Find where the given text appears and provide that cell's center as (x, y) coordinate. 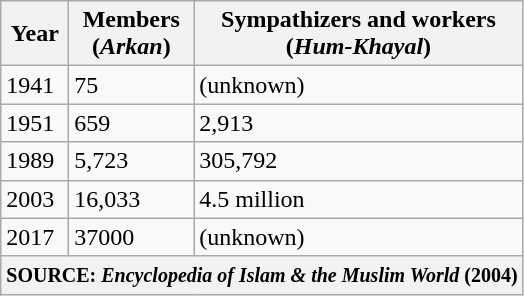
4.5 million (358, 199)
5,723 (132, 161)
16,033 (132, 199)
Members (Arkan) (132, 34)
75 (132, 85)
2017 (35, 237)
SOURCE: Encyclopedia of Islam & the Muslim World (2004) (262, 275)
Year (35, 34)
Sympathizers and workers(Hum-Khayal) (358, 34)
1951 (35, 123)
2003 (35, 199)
1989 (35, 161)
37000 (132, 237)
2,913 (358, 123)
659 (132, 123)
305,792 (358, 161)
1941 (35, 85)
